Return the (x, y) coordinate for the center point of the cell that contains the specified text.  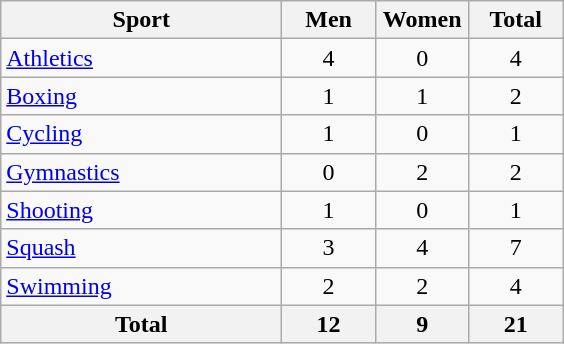
Athletics (142, 58)
12 (329, 324)
Sport (142, 20)
Shooting (142, 210)
9 (422, 324)
7 (516, 248)
Squash (142, 248)
Gymnastics (142, 172)
Swimming (142, 286)
Women (422, 20)
Cycling (142, 134)
Men (329, 20)
21 (516, 324)
3 (329, 248)
Boxing (142, 96)
